Return the [x, y] coordinate for the center point of the cell that contains the specified text.  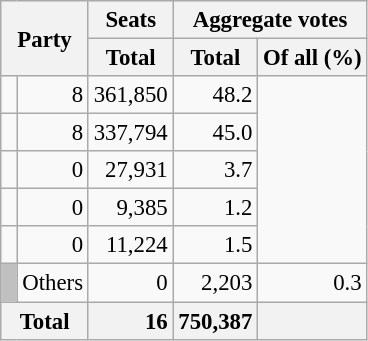
45.0 [216, 133]
1.2 [216, 208]
1.5 [216, 245]
Seats [130, 20]
27,931 [130, 170]
11,224 [130, 245]
2,203 [216, 283]
Others [52, 283]
Party [45, 38]
337,794 [130, 133]
48.2 [216, 95]
16 [130, 321]
750,387 [216, 321]
Aggregate votes [270, 20]
9,385 [130, 208]
3.7 [216, 170]
361,850 [130, 95]
Of all (%) [312, 58]
0.3 [312, 283]
